Search for the cell housing the specified text and yield its (x, y) center coordinate. 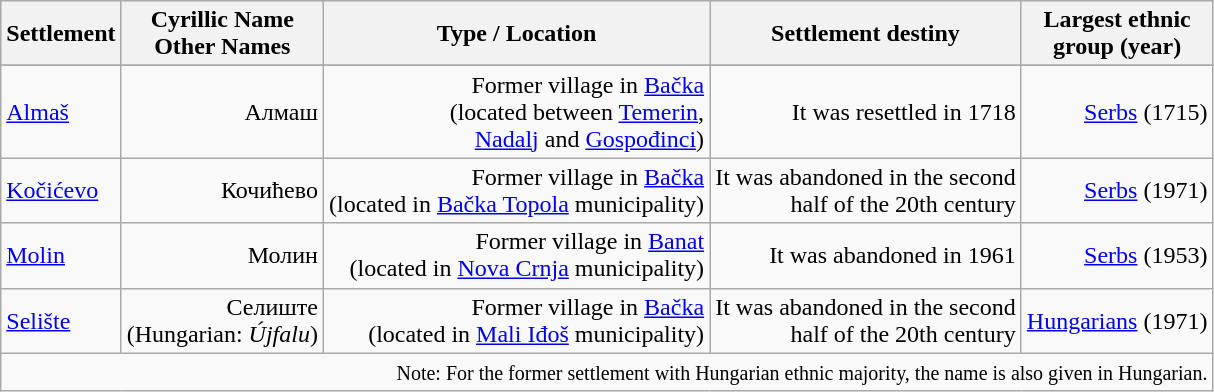
Serbs (1715) (1117, 112)
It was resettled in 1718 (866, 112)
Kočićevo (61, 190)
Former village in Banat(located in Nova Crnja municipality) (516, 256)
Former village in Bačka(located in Mali Iđoš municipality) (516, 320)
Serbs (1953) (1117, 256)
Settlement (61, 34)
Type / Location (516, 34)
Settlement destiny (866, 34)
Selište (61, 320)
Hungarians (1971) (1117, 320)
Алмаш (222, 112)
Cyrillic NameOther Names (222, 34)
Almaš (61, 112)
Former village in Bačka(located in Bačka Topola municipality) (516, 190)
Молин (222, 256)
Serbs (1971) (1117, 190)
Кочићево (222, 190)
Largest ethnicgroup (year) (1117, 34)
Селиште(Hungarian: Újfalu) (222, 320)
Molin (61, 256)
Former village in Bačka(located between Temerin,Nadalj and Gospođinci) (516, 112)
Note: For the former settlement with Hungarian ethnic majority, the name is also given in Hungarian. (607, 372)
It was abandoned in 1961 (866, 256)
